Determine the (x, y) coordinate at the center of the cell enclosing the given text.  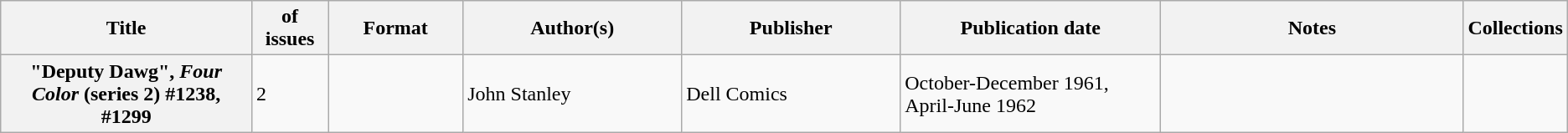
Collections (1515, 28)
Publisher (791, 28)
Publication date (1030, 28)
of issues (290, 28)
Dell Comics (791, 94)
Notes (1312, 28)
John Stanley (573, 94)
Title (126, 28)
"Deputy Dawg", Four Color (series 2) #1238, #1299 (126, 94)
Author(s) (573, 28)
Format (395, 28)
October-December 1961, April-June 1962 (1030, 94)
2 (290, 94)
